Extract the (x, y) coordinate from the center of the cell holding the provided text.  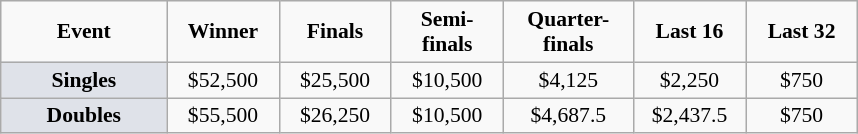
Finals (335, 32)
$2,250 (689, 80)
Semi-finals (447, 32)
Doubles (84, 116)
Event (84, 32)
Quarter-finals (568, 32)
$55,500 (223, 116)
$52,500 (223, 80)
$4,125 (568, 80)
$25,500 (335, 80)
Winner (223, 32)
Last 32 (802, 32)
Singles (84, 80)
$2,437.5 (689, 116)
Last 16 (689, 32)
$26,250 (335, 116)
$4,687.5 (568, 116)
